Detect which cell encompasses the target text, then output its [x, y] center coordinate. 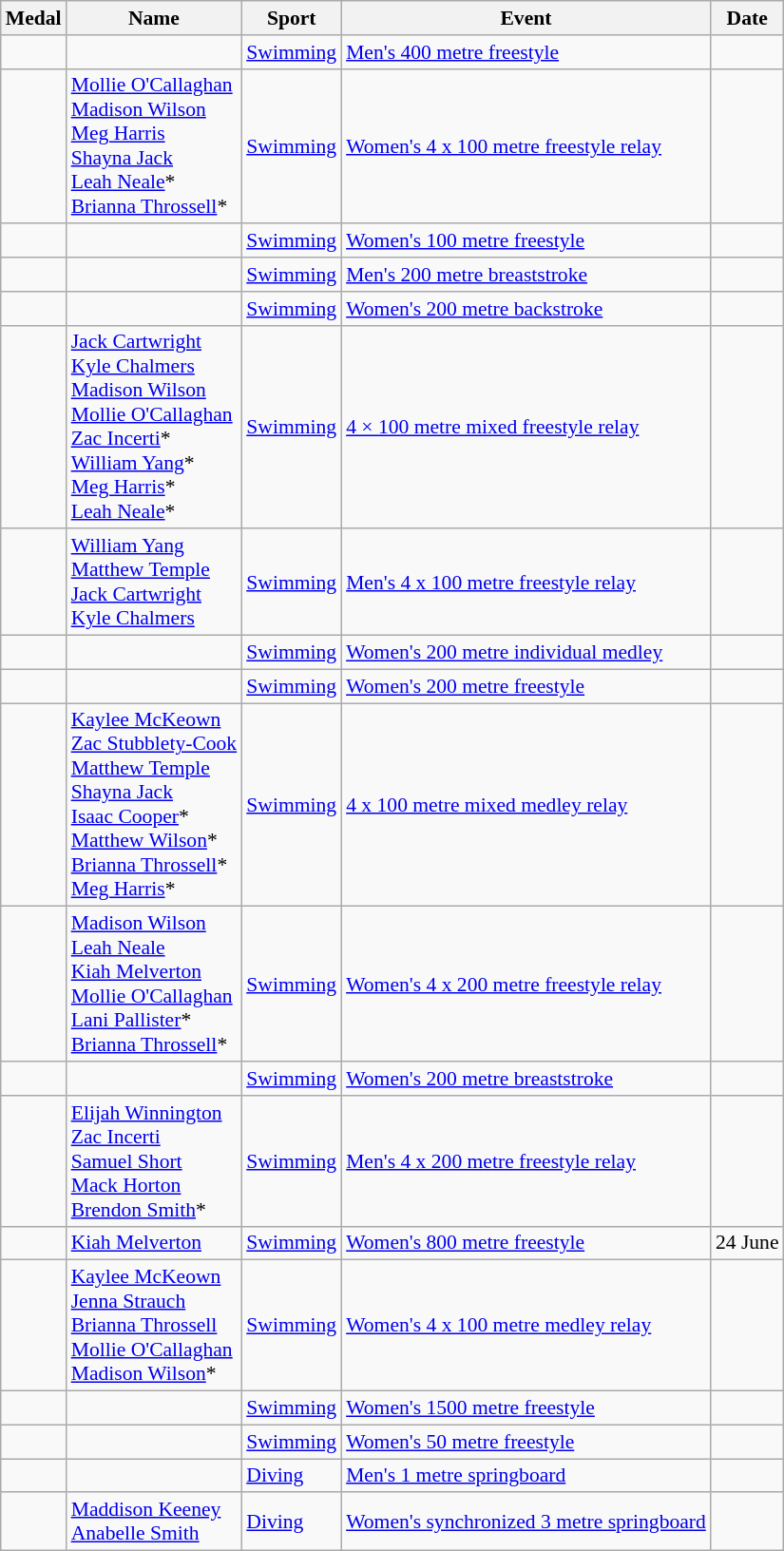
Women's 1500 metre freestyle [526, 1408]
Women's 4 x 100 metre medley relay [526, 1326]
Men's 4 x 200 metre freestyle relay [526, 1161]
Jack CartwrightKyle ChalmersMadison WilsonMollie O'CallaghanZac Incerti*William Yang*Meg Harris*Leah Neale* [154, 427]
Women's 200 metre individual medley [526, 653]
4 × 100 metre mixed freestyle relay [526, 427]
4 x 100 metre mixed medley relay [526, 805]
Event [526, 18]
Women's synchronized 3 metre springboard [526, 1522]
Maddison KeeneyAnabelle Smith [154, 1522]
Women's 200 metre backstroke [526, 309]
William YangMatthew TempleJack CartwrightKyle Chalmers [154, 583]
Sport [291, 18]
24 June [747, 1243]
Women's 4 x 200 metre freestyle relay [526, 985]
Women's 200 metre freestyle [526, 686]
Men's 4 x 100 metre freestyle relay [526, 583]
Kaylee McKeownJenna StrauchBrianna ThrossellMollie O'CallaghanMadison Wilson* [154, 1326]
Women's 800 metre freestyle [526, 1243]
Men's 200 metre breaststroke [526, 275]
Date [747, 18]
Men's 400 metre freestyle [526, 52]
Kaylee McKeownZac Stubblety-CookMatthew TempleShayna JackIsaac Cooper*Matthew Wilson*Brianna Throssell*Meg Harris* [154, 805]
Women's 4 x 100 metre freestyle relay [526, 146]
Mollie O'CallaghanMadison WilsonMeg HarrisShayna JackLeah Neale*Brianna Throssell* [154, 146]
Men's 1 metre springboard [526, 1476]
Medal [34, 18]
Madison WilsonLeah NealeKiah MelvertonMollie O'CallaghanLani Pallister*Brianna Throssell* [154, 985]
Women's 200 metre breaststroke [526, 1079]
Elijah WinningtonZac IncertiSamuel ShortMack HortonBrendon Smith* [154, 1161]
Women's 100 metre freestyle [526, 241]
Name [154, 18]
Kiah Melverton [154, 1243]
Women's 50 metre freestyle [526, 1442]
